Pinpoint the cell where the given text exists, returning its (x, y) midpoint coordinate. 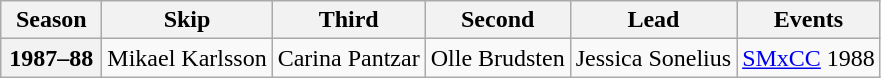
Season (52, 20)
Mikael Karlsson (187, 58)
Carina Pantzar (348, 58)
Lead (653, 20)
Second (498, 20)
Jessica Sonelius (653, 58)
Olle Brudsten (498, 58)
1987–88 (52, 58)
Skip (187, 20)
Third (348, 20)
SMxCC 1988 (809, 58)
Events (809, 20)
